Pinpoint the cell where the given text exists, returning its (x, y) midpoint coordinate. 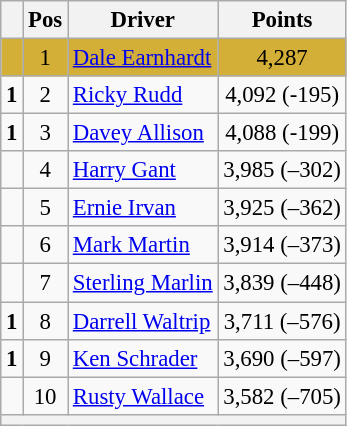
3,582 (–705) (282, 396)
3,711 (–576) (282, 321)
3,914 (–373) (282, 245)
3,839 (–448) (282, 283)
Dale Earnhardt (143, 58)
5 (46, 208)
Driver (143, 20)
6 (46, 245)
4 (46, 170)
7 (46, 283)
9 (46, 358)
3 (46, 133)
Ken Schrader (143, 358)
Ernie Irvan (143, 208)
3,690 (–597) (282, 358)
2 (46, 95)
4,092 (-195) (282, 95)
Rusty Wallace (143, 396)
Mark Martin (143, 245)
Ricky Rudd (143, 95)
10 (46, 396)
3,985 (–302) (282, 170)
4,287 (282, 58)
Darrell Waltrip (143, 321)
Pos (46, 20)
Points (282, 20)
Sterling Marlin (143, 283)
Harry Gant (143, 170)
4,088 (-199) (282, 133)
Davey Allison (143, 133)
8 (46, 321)
3,925 (–362) (282, 208)
